Capture the cell that displays the provided text and extract its (X, Y) central coordinate. 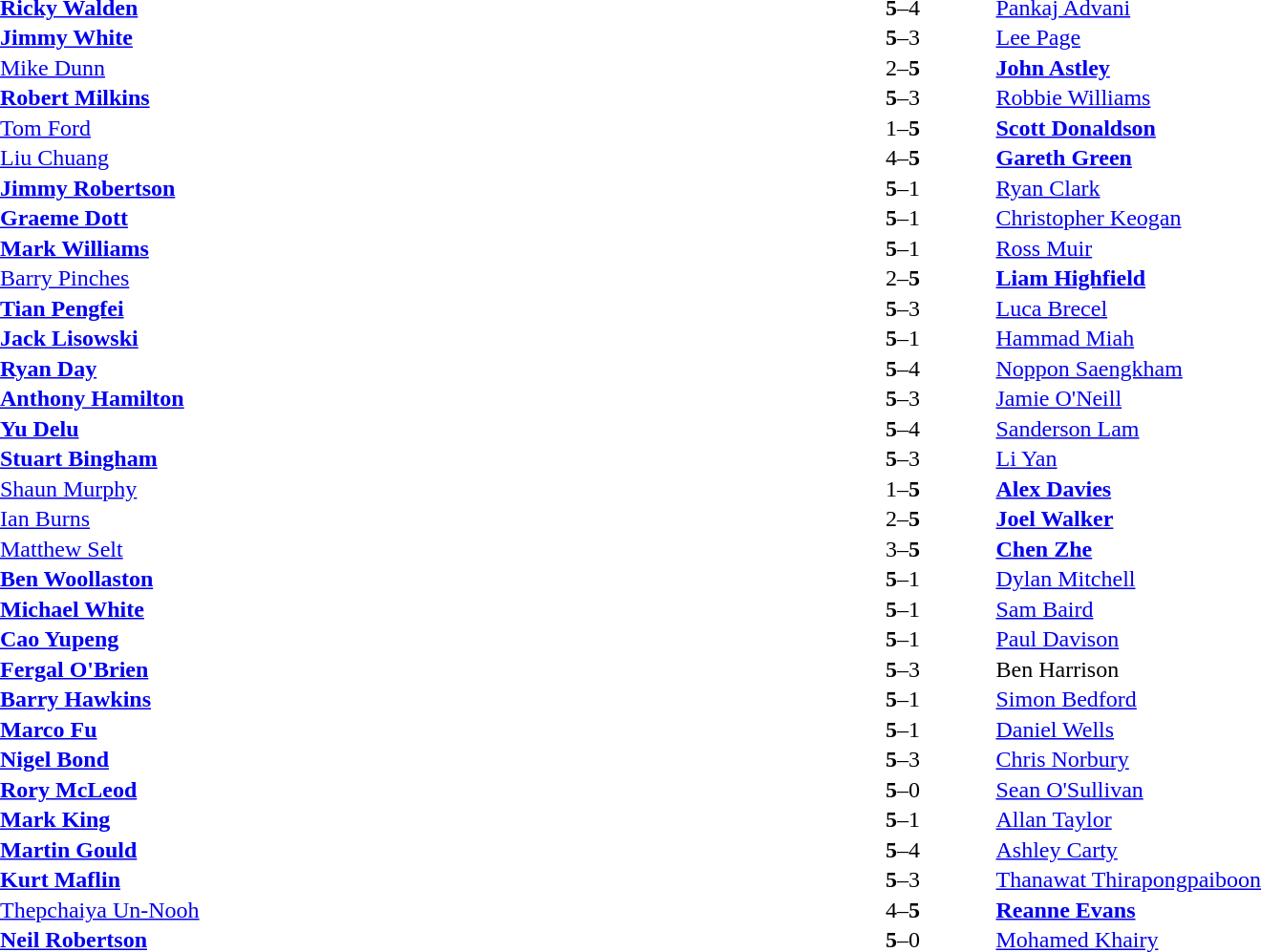
3–5 (902, 549)
5–0 (902, 790)
